Locate the cell with the specified text and output its [x, y] center coordinate. 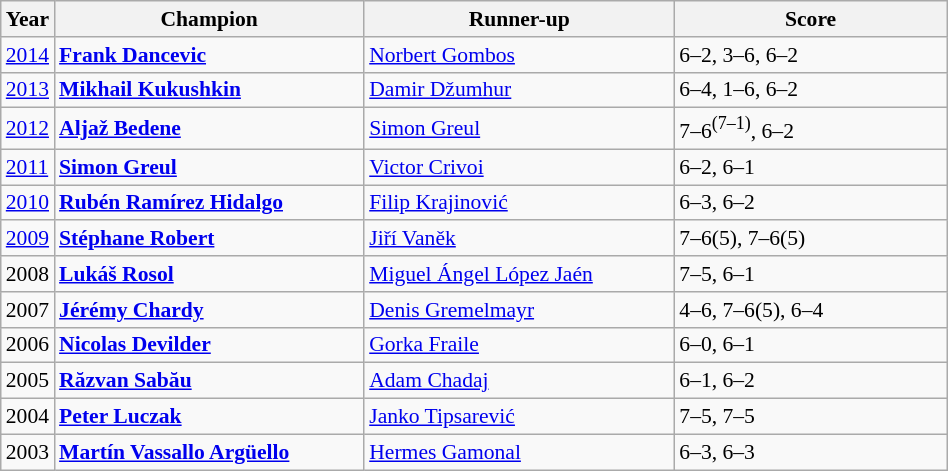
Răzvan Sabău [209, 381]
Miguel Ángel López Jaén [519, 274]
7–6(7–1), 6–2 [810, 128]
Filip Krajinović [519, 203]
Damir Džumhur [519, 90]
2011 [28, 167]
Lukáš Rosol [209, 274]
Victor Crivoi [519, 167]
7–6(5), 7–6(5) [810, 239]
2013 [28, 90]
Stéphane Robert [209, 239]
Nicolas Devilder [209, 345]
7–5, 7–5 [810, 417]
6–2, 6–1 [810, 167]
2014 [28, 55]
Aljaž Bedene [209, 128]
2007 [28, 310]
7–5, 6–1 [810, 274]
6–3, 6–3 [810, 452]
Jérémy Chardy [209, 310]
Norbert Gombos [519, 55]
2004 [28, 417]
Gorka Fraile [519, 345]
Adam Chadaj [519, 381]
Martín Vassallo Argüello [209, 452]
Denis Gremelmayr [519, 310]
Champion [209, 19]
6–1, 6–2 [810, 381]
2003 [28, 452]
Runner-up [519, 19]
Jiří Vaněk [519, 239]
Hermes Gamonal [519, 452]
4–6, 7–6(5), 6–4 [810, 310]
6–2, 3–6, 6–2 [810, 55]
Score [810, 19]
2012 [28, 128]
6–3, 6–2 [810, 203]
2008 [28, 274]
2006 [28, 345]
6–4, 1–6, 6–2 [810, 90]
Mikhail Kukushkin [209, 90]
Frank Dancevic [209, 55]
Rubén Ramírez Hidalgo [209, 203]
Peter Luczak [209, 417]
Year [28, 19]
2005 [28, 381]
Janko Tipsarević [519, 417]
2009 [28, 239]
6–0, 6–1 [810, 345]
2010 [28, 203]
